Provide the [X, Y] coordinate of the cell's center where the given text is located.  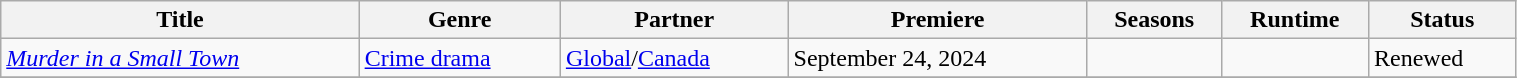
Runtime [1294, 20]
Genre [460, 20]
Title [180, 20]
Murder in a Small Town [180, 58]
Premiere [938, 20]
Crime drama [460, 58]
Global/Canada [674, 58]
September 24, 2024 [938, 58]
Partner [674, 20]
Seasons [1154, 20]
Status [1443, 20]
Renewed [1443, 58]
